Locate the cell with the specified text and output its [X, Y] center coordinate. 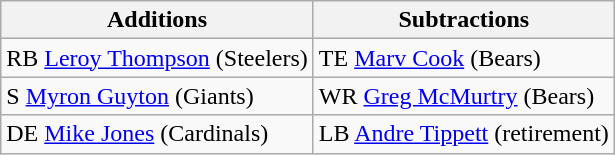
DE Mike Jones (Cardinals) [158, 134]
Additions [158, 20]
LB Andre Tippett (retirement) [464, 134]
TE Marv Cook (Bears) [464, 58]
S Myron Guyton (Giants) [158, 96]
RB Leroy Thompson (Steelers) [158, 58]
WR Greg McMurtry (Bears) [464, 96]
Subtractions [464, 20]
